Detect which cell encompasses the target text, then output its [X, Y] center coordinate. 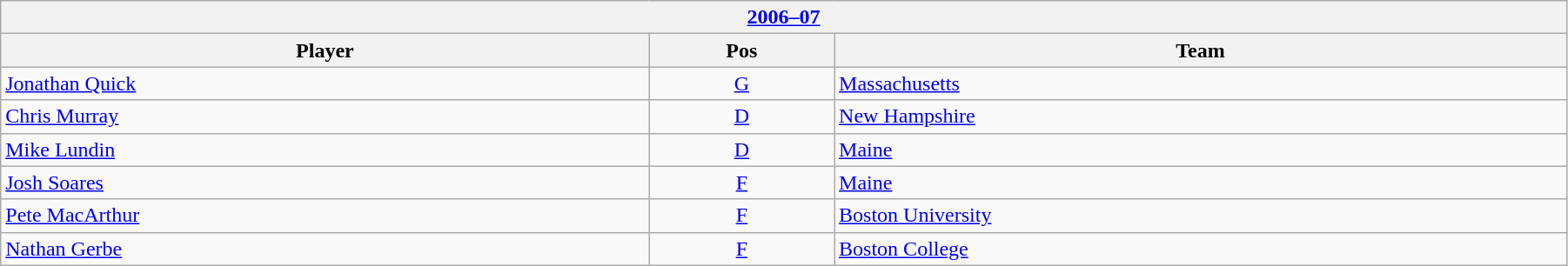
Nathan Gerbe [325, 249]
Team [1201, 50]
New Hampshire [1201, 116]
Boston College [1201, 249]
Josh Soares [325, 183]
2006–07 [784, 17]
Mike Lundin [325, 150]
Chris Murray [325, 116]
Pos [741, 50]
Massachusetts [1201, 83]
Boston University [1201, 216]
Player [325, 50]
Pete MacArthur [325, 216]
Jonathan Quick [325, 83]
G [741, 83]
